Return the (X, Y) coordinate for the center point of the cell that contains the specified text.  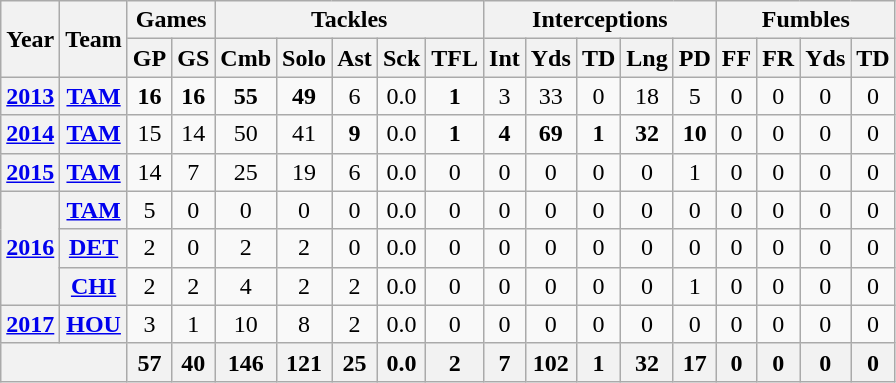
18 (647, 96)
40 (194, 362)
Cmb (246, 58)
2013 (30, 96)
GP (149, 58)
Tackles (350, 20)
15 (149, 134)
PD (694, 58)
Team (94, 39)
33 (550, 96)
2015 (30, 172)
49 (304, 96)
DET (94, 248)
TFL (455, 58)
Solo (304, 58)
2017 (30, 324)
Interceptions (600, 20)
Sck (401, 58)
69 (550, 134)
121 (304, 362)
19 (304, 172)
Ast (355, 58)
146 (246, 362)
Fumbles (806, 20)
FF (736, 58)
9 (355, 134)
Int (505, 58)
50 (246, 134)
2014 (30, 134)
55 (246, 96)
Year (30, 39)
57 (149, 362)
CHI (94, 286)
41 (304, 134)
Lng (647, 58)
FR (778, 58)
HOU (94, 324)
GS (194, 58)
102 (550, 362)
8 (304, 324)
17 (694, 362)
2016 (30, 248)
Games (170, 20)
